Identify which cell holds the provided text, then report its (x, y) central coordinate. 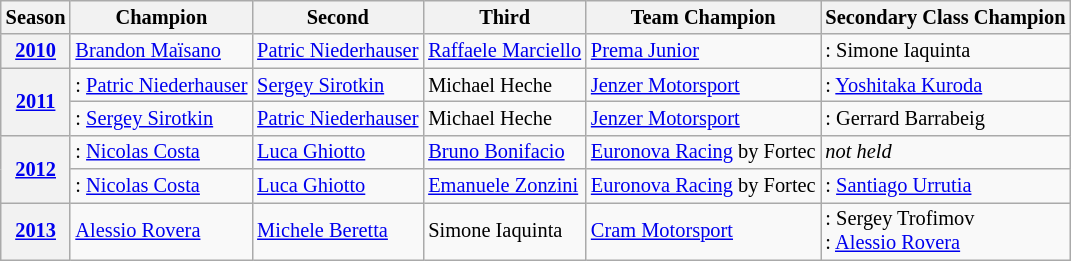
Brandon Maïsano (161, 51)
Second (338, 17)
: Yoshitaka Kuroda (945, 85)
2013 (36, 231)
Third (504, 17)
2010 (36, 51)
Bruno Bonifacio (504, 152)
: Gerrard Barrabeig (945, 118)
Alessio Rovera (161, 231)
: Patric Niederhauser (161, 85)
Michele Beretta (338, 231)
not held (945, 152)
: Sergey Trofimov: Alessio Rovera (945, 231)
Secondary Class Champion (945, 17)
: Santiago Urrutia (945, 186)
2012 (36, 168)
Cram Motorsport (703, 231)
Sergey Sirotkin (338, 85)
Simone Iaquinta (504, 231)
Prema Junior (703, 51)
Champion (161, 17)
Emanuele Zonzini (504, 186)
2011 (36, 102)
Raffaele Marciello (504, 51)
: Sergey Sirotkin (161, 118)
Season (36, 17)
: Simone Iaquinta (945, 51)
Team Champion (703, 17)
